Pinpoint the cell where the given text exists, returning its [x, y] midpoint coordinate. 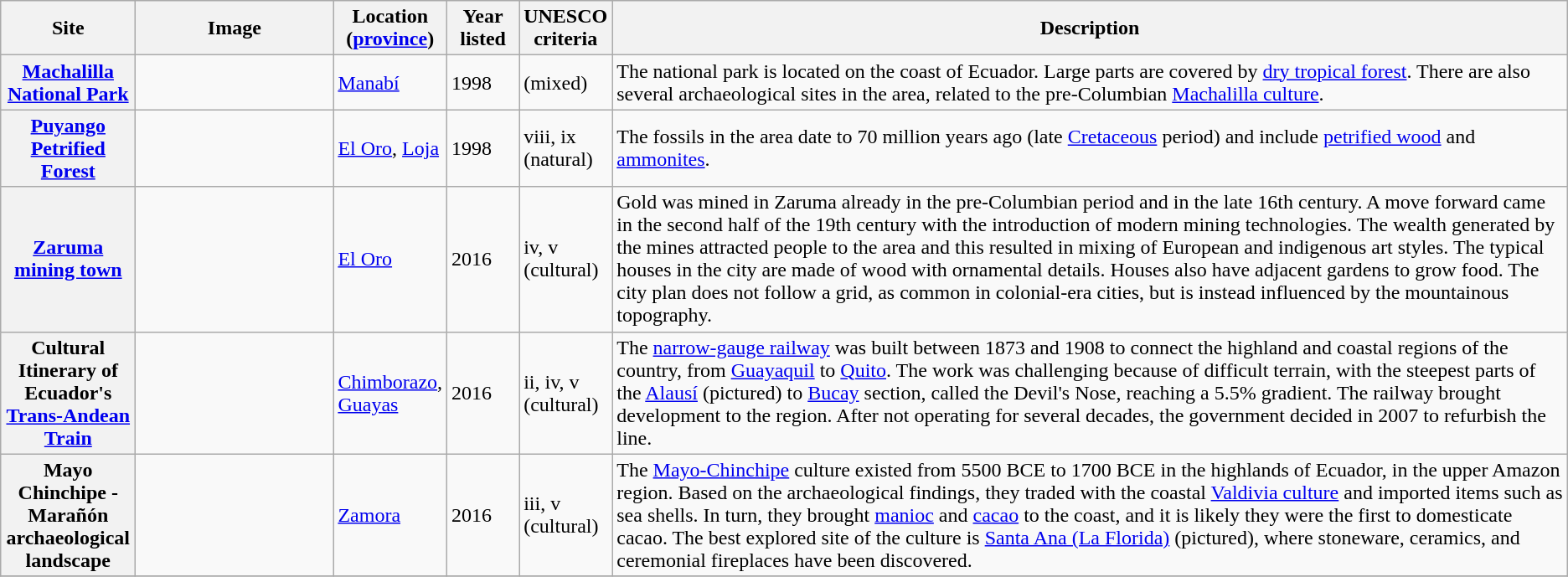
Manabí [390, 82]
Cultural Itinerary of Ecuador's Trans-Andean Train [69, 393]
ii, iv, v (cultural) [566, 393]
Machalilla National Park [69, 82]
iv, v (cultural) [566, 260]
Description [1091, 28]
Location (province) [390, 28]
Image [235, 28]
Mayo Chinchipe - Marañón archaeological landscape [69, 515]
The fossils in the area date to 70 million years ago (late Cretaceous period) and include petrified wood and ammonites. [1091, 148]
El Oro, Loja [390, 148]
Site [69, 28]
Puyango Petrified Forest [69, 148]
UNESCO criteria [566, 28]
(mixed) [566, 82]
Year listed [483, 28]
viii, ix (natural) [566, 148]
iii, v (cultural) [566, 515]
El Oro [390, 260]
Zamora [390, 515]
Chimborazo, Guayas [390, 393]
Zaruma mining town [69, 260]
